Find where the given text appears and provide that cell's center as [x, y] coordinate. 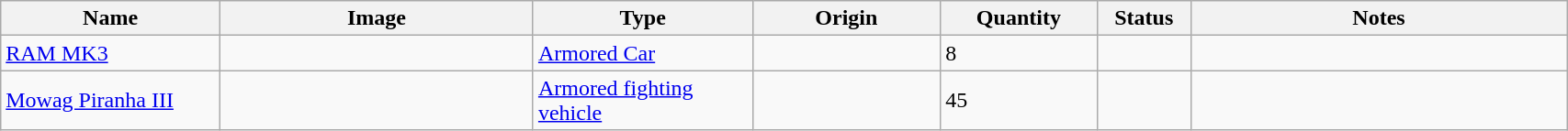
Mowag Piranha III [110, 101]
Armored Car [643, 53]
8 [1019, 53]
Type [643, 18]
Origin [847, 18]
Notes [1378, 18]
Quantity [1019, 18]
Image [377, 18]
Armored fighting vehicle [643, 101]
RAM MK3 [110, 53]
Name [110, 18]
45 [1019, 101]
Status [1144, 18]
